Return the (X, Y) coordinate for the center point of the cell that contains the specified text.  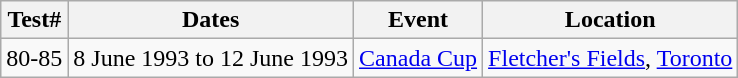
80-85 (34, 58)
Dates (211, 20)
Canada Cup (418, 58)
Location (610, 20)
Fletcher's Fields, Toronto (610, 58)
Test# (34, 20)
Event (418, 20)
8 June 1993 to 12 June 1993 (211, 58)
